Determine the (x, y) coordinate at the center of the cell enclosing the given text.  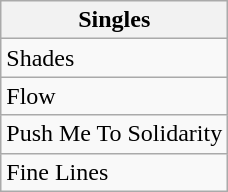
Shades (114, 58)
Push Me To Solidarity (114, 134)
Fine Lines (114, 172)
Singles (114, 20)
Flow (114, 96)
